From the cell containing the given text, extract its center point as (x, y) coordinate. 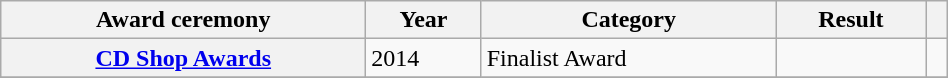
Year (424, 20)
2014 (424, 58)
Award ceremony (184, 20)
Category (628, 20)
CD Shop Awards (184, 58)
Result (850, 20)
Finalist Award (628, 58)
